Detect which cell encompasses the target text, then output its (X, Y) center coordinate. 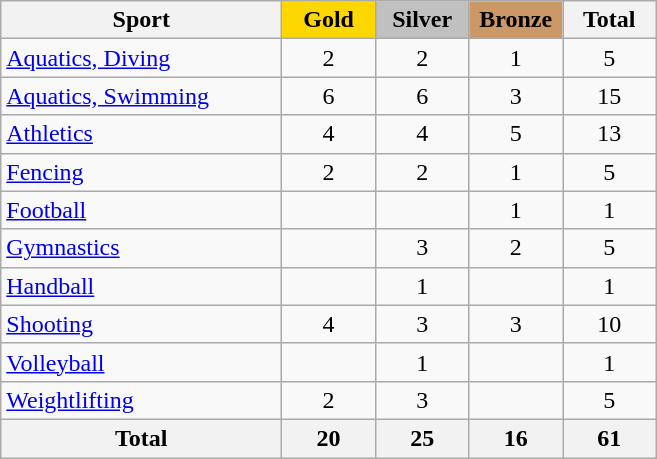
Handball (142, 286)
Silver (422, 20)
13 (609, 134)
Football (142, 210)
16 (516, 438)
Aquatics, Diving (142, 58)
Gymnastics (142, 248)
25 (422, 438)
Fencing (142, 172)
Aquatics, Swimming (142, 96)
10 (609, 324)
Shooting (142, 324)
15 (609, 96)
Athletics (142, 134)
Weightlifting (142, 400)
20 (329, 438)
61 (609, 438)
Volleyball (142, 362)
Sport (142, 20)
Gold (329, 20)
Bronze (516, 20)
